Provide the [x, y] coordinate of the cell's center where the given text is located.  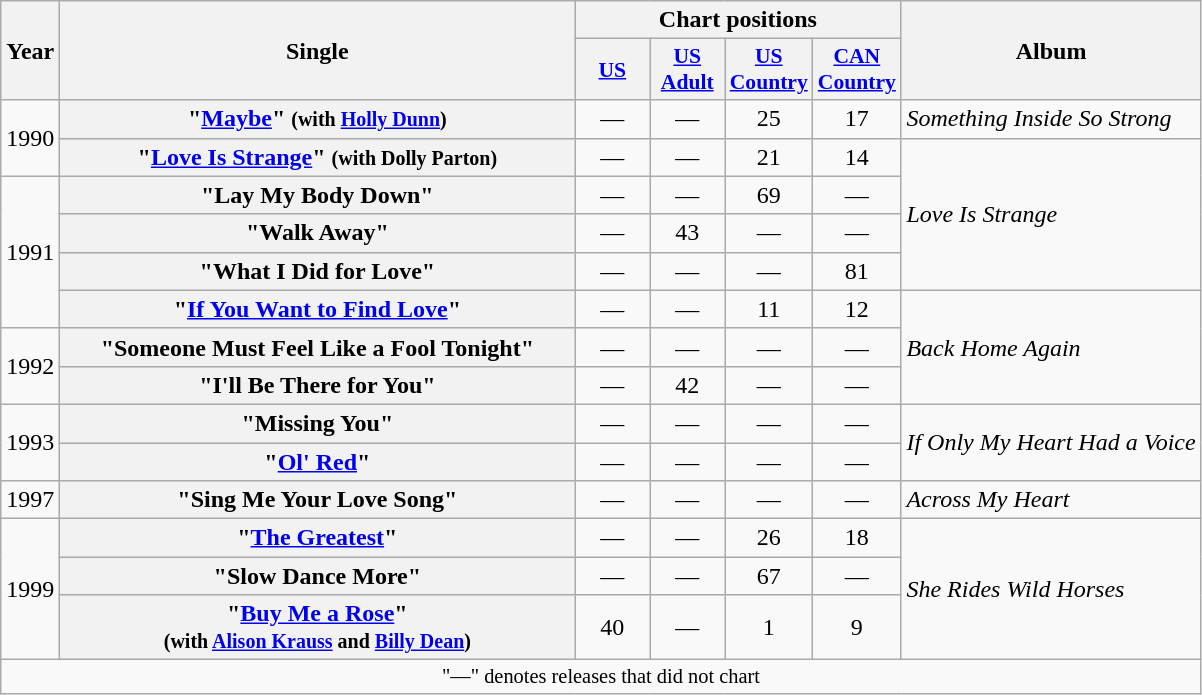
"Walk Away" [318, 233]
"—" denotes releases that did not chart [601, 677]
If Only My Heart Had a Voice [1051, 442]
42 [688, 385]
"Slow Dance More" [318, 576]
9 [857, 628]
1999 [30, 590]
"Lay My Body Down" [318, 195]
1991 [30, 252]
"I'll Be There for You" [318, 385]
Across My Heart [1051, 500]
US [612, 70]
"Maybe" (with Holly Dunn) [318, 119]
1992 [30, 366]
40 [612, 628]
Love Is Strange [1051, 214]
"If You Want to Find Love" [318, 309]
14 [857, 157]
1 [769, 628]
She Rides Wild Horses [1051, 590]
21 [769, 157]
US Adult [688, 70]
43 [688, 233]
Year [30, 50]
25 [769, 119]
69 [769, 195]
67 [769, 576]
11 [769, 309]
"Sing Me Your Love Song" [318, 500]
Single [318, 50]
12 [857, 309]
"Missing You" [318, 423]
17 [857, 119]
1993 [30, 442]
26 [769, 538]
1990 [30, 138]
"Someone Must Feel Like a Fool Tonight" [318, 347]
81 [857, 271]
"Love Is Strange" (with Dolly Parton) [318, 157]
Album [1051, 50]
Back Home Again [1051, 347]
Something Inside So Strong [1051, 119]
"What I Did for Love" [318, 271]
"Ol' Red" [318, 461]
"Buy Me a Rose"(with Alison Krauss and Billy Dean) [318, 628]
US Country [769, 70]
Chart positions [738, 20]
1997 [30, 500]
CAN Country [857, 70]
"The Greatest" [318, 538]
18 [857, 538]
